Output the [x, y] coordinate of the center of the cell containing the given text.  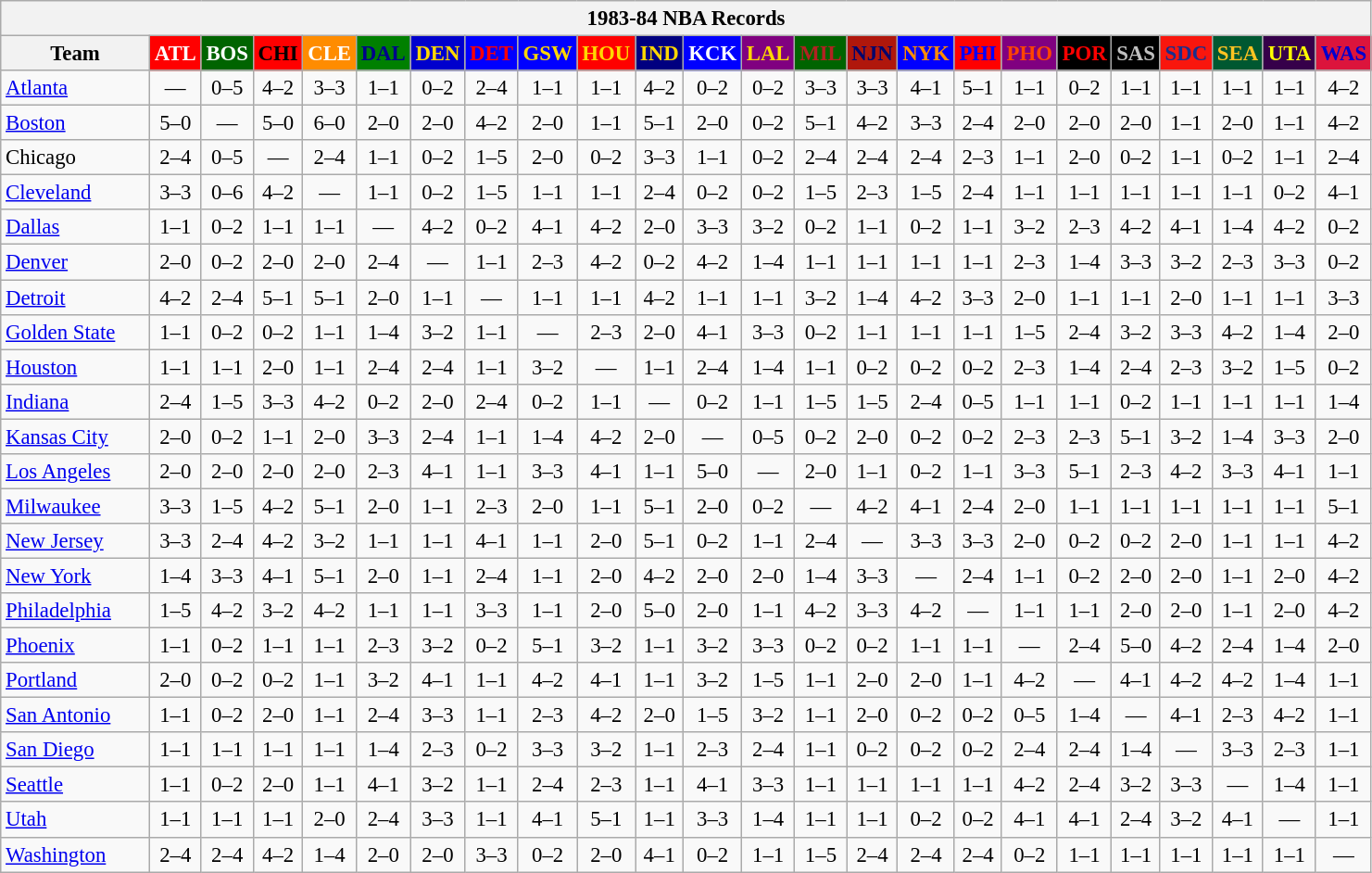
DEN [437, 54]
HOU [606, 54]
Team [76, 54]
Boston [76, 123]
Chicago [76, 158]
DET [491, 54]
San Diego [76, 750]
Seattle [76, 785]
Milwaukee [76, 506]
PHI [978, 54]
Cleveland [76, 193]
NYK [926, 54]
Phoenix [76, 646]
Golden State [76, 332]
Atlanta [76, 88]
ATL [175, 54]
Los Angeles [76, 472]
New York [76, 576]
New Jersey [76, 541]
IND [660, 54]
Houston [76, 367]
CHI [278, 54]
Utah [76, 820]
Indiana [76, 401]
KCK [713, 54]
GSW [548, 54]
MIL [821, 54]
NJN [873, 54]
Dallas [76, 227]
CLE [330, 54]
BOS [227, 54]
UTA [1290, 54]
PHO [1029, 54]
DAL [384, 54]
San Antonio [76, 715]
0–6 [227, 193]
SEA [1238, 54]
SAS [1136, 54]
Kansas City [76, 436]
6–0 [330, 123]
Philadelphia [76, 611]
SDC [1186, 54]
Portland [76, 680]
WAS [1343, 54]
Washington [76, 854]
Denver [76, 262]
1983-84 NBA Records [686, 19]
POR [1084, 54]
LAL [767, 54]
Detroit [76, 297]
